Pinpoint the cell where the given text exists, returning its [x, y] midpoint coordinate. 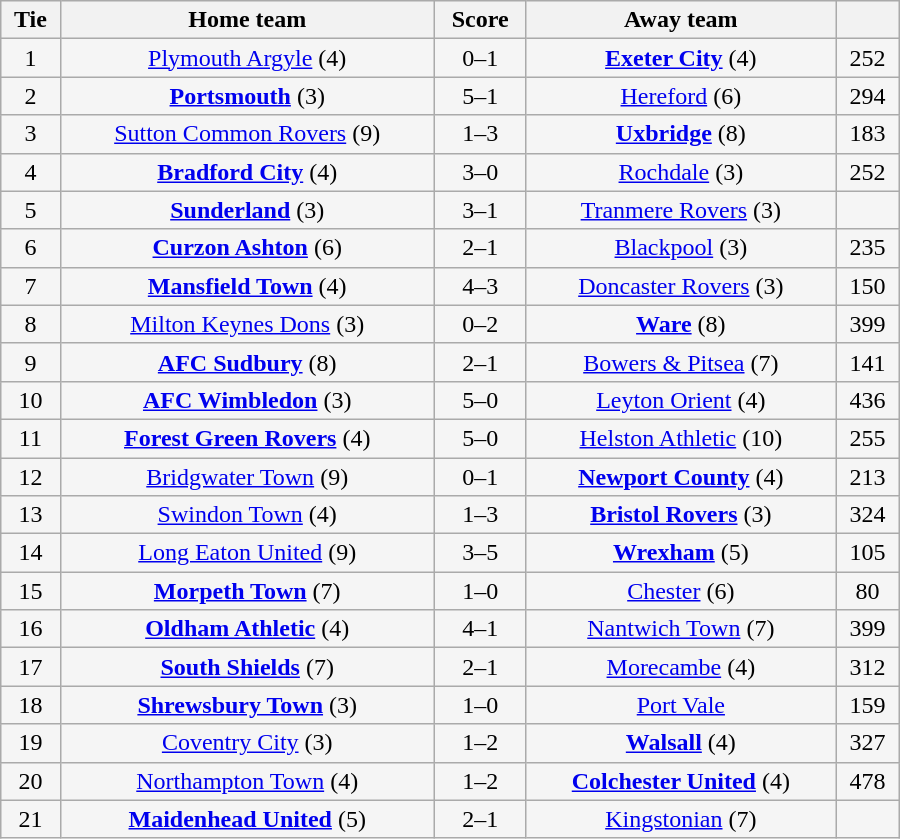
AFC Wimbledon (3) [247, 400]
Mansfield Town (4) [247, 286]
Helston Athletic (10) [681, 438]
Bristol Rovers (3) [681, 515]
19 [30, 743]
15 [30, 591]
Plymouth Argyle (4) [247, 58]
Chester (6) [681, 591]
255 [868, 438]
AFC Sudbury (8) [247, 362]
2 [30, 96]
6 [30, 248]
Northampton Town (4) [247, 781]
Forest Green Rovers (4) [247, 438]
Maidenhead United (5) [247, 819]
Portsmouth (3) [247, 96]
12 [30, 477]
Kingstonian (7) [681, 819]
183 [868, 134]
Long Eaton United (9) [247, 553]
4–1 [480, 629]
8 [30, 324]
Ware (8) [681, 324]
9 [30, 362]
105 [868, 553]
Sunderland (3) [247, 210]
1 [30, 58]
16 [30, 629]
South Shields (7) [247, 667]
Rochdale (3) [681, 172]
235 [868, 248]
Coventry City (3) [247, 743]
4–3 [480, 286]
312 [868, 667]
Uxbridge (8) [681, 134]
Port Vale [681, 705]
436 [868, 400]
Home team [247, 20]
Newport County (4) [681, 477]
10 [30, 400]
Oldham Athletic (4) [247, 629]
Wrexham (5) [681, 553]
Score [480, 20]
5–1 [480, 96]
Bradford City (4) [247, 172]
324 [868, 515]
14 [30, 553]
Away team [681, 20]
7 [30, 286]
159 [868, 705]
4 [30, 172]
Tie [30, 20]
294 [868, 96]
3–1 [480, 210]
213 [868, 477]
Doncaster Rovers (3) [681, 286]
13 [30, 515]
0–2 [480, 324]
21 [30, 819]
Tranmere Rovers (3) [681, 210]
Leyton Orient (4) [681, 400]
Exeter City (4) [681, 58]
Curzon Ashton (6) [247, 248]
Walsall (4) [681, 743]
478 [868, 781]
Morecambe (4) [681, 667]
141 [868, 362]
Nantwich Town (7) [681, 629]
Shrewsbury Town (3) [247, 705]
20 [30, 781]
150 [868, 286]
3–0 [480, 172]
18 [30, 705]
Colchester United (4) [681, 781]
3–5 [480, 553]
Blackpool (3) [681, 248]
17 [30, 667]
80 [868, 591]
5 [30, 210]
Milton Keynes Dons (3) [247, 324]
11 [30, 438]
327 [868, 743]
Swindon Town (4) [247, 515]
Hereford (6) [681, 96]
Bridgwater Town (9) [247, 477]
Bowers & Pitsea (7) [681, 362]
3 [30, 134]
Sutton Common Rovers (9) [247, 134]
Morpeth Town (7) [247, 591]
